Extract the (x, y) coordinate from the center of the cell holding the provided text.  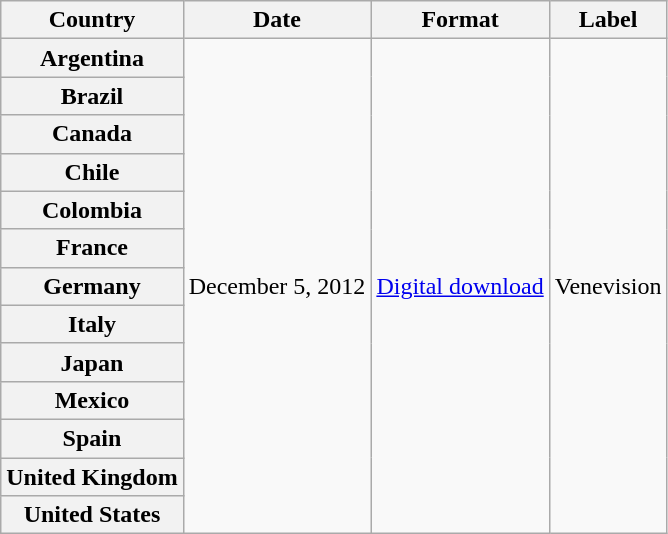
Chile (92, 172)
Brazil (92, 96)
Japan (92, 362)
Date (277, 20)
December 5, 2012 (277, 286)
France (92, 248)
Digital download (460, 286)
Format (460, 20)
United States (92, 515)
Venevision (608, 286)
Germany (92, 286)
Italy (92, 324)
Country (92, 20)
Argentina (92, 58)
Canada (92, 134)
Colombia (92, 210)
Mexico (92, 400)
United Kingdom (92, 477)
Label (608, 20)
Spain (92, 438)
